Provide the [x, y] coordinate of the cell's center where the given text is located.  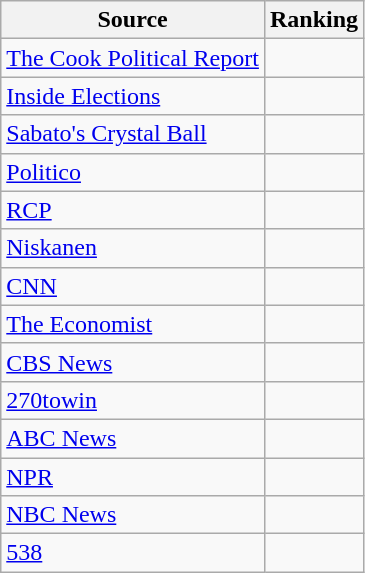
270towin [133, 400]
NBC News [133, 515]
The Cook Political Report [133, 58]
The Economist [133, 324]
NPR [133, 477]
RCP [133, 210]
Niskanen [133, 248]
Sabato's Crystal Ball [133, 134]
Ranking [314, 20]
Inside Elections [133, 96]
CBS News [133, 362]
CNN [133, 286]
ABC News [133, 438]
Source [133, 20]
538 [133, 553]
Politico [133, 172]
